Find where the given text appears and provide that cell's center as (x, y) coordinate. 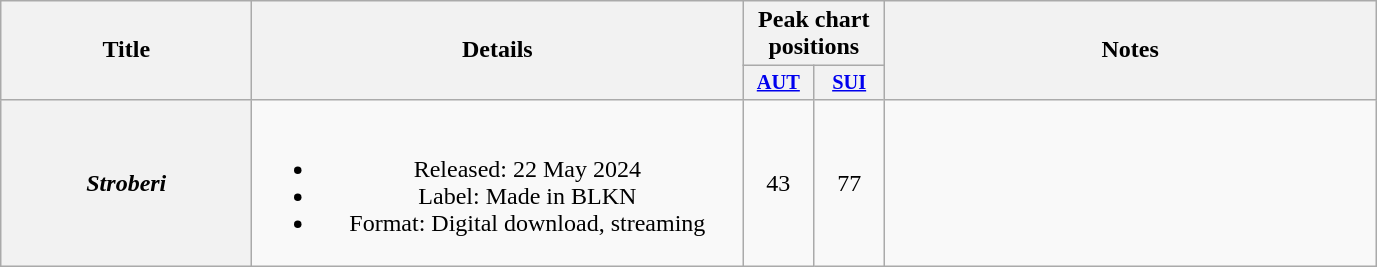
Details (498, 50)
Title (126, 50)
Notes (1130, 50)
Released: 22 May 2024Label: Made in BLKNFormat: Digital download, streaming (498, 182)
AUT (778, 83)
SUI (850, 83)
Stroberi (126, 182)
Peak chart positions (814, 34)
43 (778, 182)
77 (850, 182)
